Extract the (x, y) coordinate from the center of the cell holding the provided text.  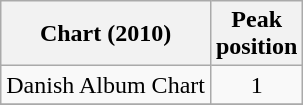
Danish Album Chart (106, 85)
Chart (2010) (106, 34)
Peakposition (256, 34)
1 (256, 85)
